Return the [X, Y] coordinate for the center point of the cell that contains the specified text.  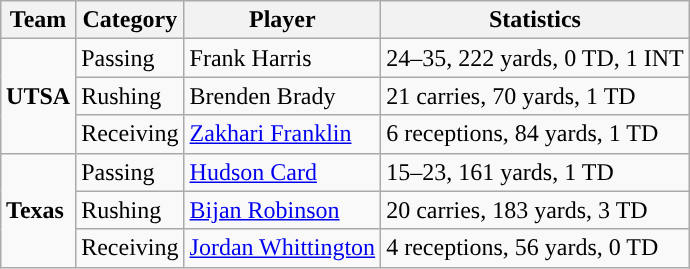
6 receptions, 84 yards, 1 TD [536, 134]
Frank Harris [282, 58]
Zakhari Franklin [282, 134]
UTSA [38, 96]
Statistics [536, 20]
Texas [38, 210]
Player [282, 20]
Team [38, 20]
20 carries, 183 yards, 3 TD [536, 210]
Hudson Card [282, 172]
15–23, 161 yards, 1 TD [536, 172]
Jordan Whittington [282, 248]
Brenden Brady [282, 96]
21 carries, 70 yards, 1 TD [536, 96]
24–35, 222 yards, 0 TD, 1 INT [536, 58]
Category [130, 20]
4 receptions, 56 yards, 0 TD [536, 248]
Bijan Robinson [282, 210]
